Find where the given text appears and provide that cell's center as (X, Y) coordinate. 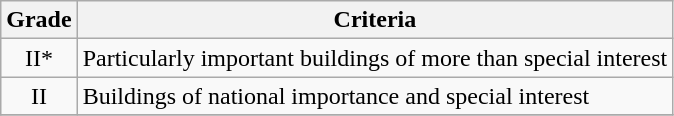
Criteria (375, 20)
Buildings of national importance and special interest (375, 96)
II* (39, 58)
II (39, 96)
Grade (39, 20)
Particularly important buildings of more than special interest (375, 58)
